Detect which cell encompasses the target text, then output its [X, Y] center coordinate. 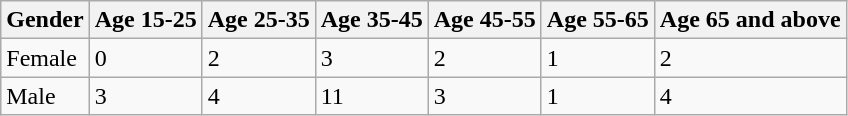
Age 25-35 [258, 20]
Age 35-45 [372, 20]
Age 65 and above [750, 20]
Age 45-55 [484, 20]
0 [146, 58]
Age 15-25 [146, 20]
Male [45, 96]
Age 55-65 [598, 20]
Female [45, 58]
Gender [45, 20]
11 [372, 96]
